Detect which cell encompasses the target text, then output its [x, y] center coordinate. 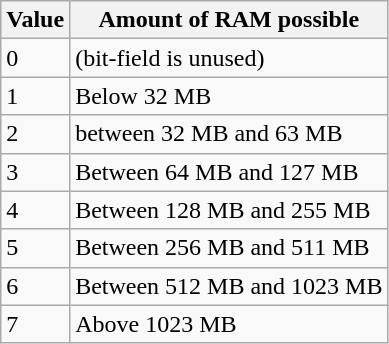
Value [36, 20]
Between 256 MB and 511 MB [229, 248]
(bit-field is unused) [229, 58]
1 [36, 96]
5 [36, 248]
Above 1023 MB [229, 324]
0 [36, 58]
4 [36, 210]
Below 32 MB [229, 96]
6 [36, 286]
Between 64 MB and 127 MB [229, 172]
Between 512 MB and 1023 MB [229, 286]
3 [36, 172]
Between 128 MB and 255 MB [229, 210]
between 32 MB and 63 MB [229, 134]
Amount of RAM possible [229, 20]
7 [36, 324]
2 [36, 134]
